Return the [x, y] coordinate for the center point of the cell that contains the specified text.  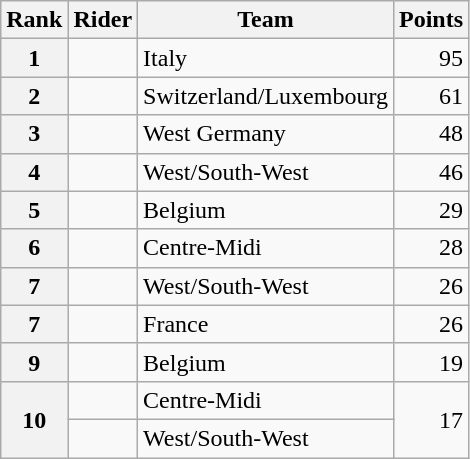
Rider [103, 20]
19 [430, 362]
2 [34, 96]
1 [34, 58]
61 [430, 96]
17 [430, 419]
10 [34, 419]
5 [34, 210]
29 [430, 210]
Points [430, 20]
6 [34, 248]
4 [34, 172]
48 [430, 134]
46 [430, 172]
Switzerland/Luxembourg [266, 96]
28 [430, 248]
Team [266, 20]
France [266, 324]
9 [34, 362]
West Germany [266, 134]
Rank [34, 20]
3 [34, 134]
95 [430, 58]
Italy [266, 58]
